Capture the cell that displays the provided text and extract its [x, y] central coordinate. 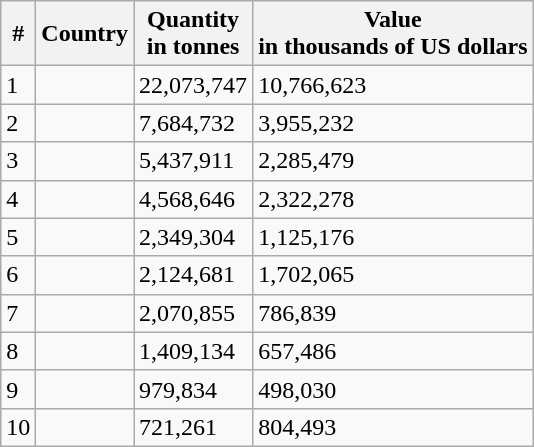
7 [18, 313]
5 [18, 237]
786,839 [393, 313]
# [18, 34]
1,409,134 [194, 351]
2,124,681 [194, 275]
4 [18, 199]
9 [18, 389]
2,070,855 [194, 313]
4,568,646 [194, 199]
Valuein thousands of US dollars [393, 34]
7,684,732 [194, 123]
5,437,911 [194, 161]
2,322,278 [393, 199]
3 [18, 161]
Quantityin tonnes [194, 34]
8 [18, 351]
1 [18, 85]
3,955,232 [393, 123]
2 [18, 123]
1,702,065 [393, 275]
979,834 [194, 389]
1,125,176 [393, 237]
804,493 [393, 427]
10 [18, 427]
Country [85, 34]
10,766,623 [393, 85]
2,285,479 [393, 161]
2,349,304 [194, 237]
22,073,747 [194, 85]
498,030 [393, 389]
657,486 [393, 351]
721,261 [194, 427]
6 [18, 275]
